Detect which cell encompasses the target text, then output its [X, Y] center coordinate. 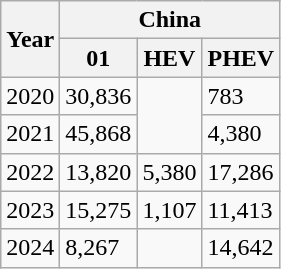
5,380 [170, 172]
17,286 [241, 172]
13,820 [98, 172]
PHEV [241, 58]
11,413 [241, 210]
2024 [30, 248]
783 [241, 96]
Year [30, 39]
China [170, 20]
14,642 [241, 248]
15,275 [98, 210]
1,107 [170, 210]
HEV [170, 58]
8,267 [98, 248]
30,836 [98, 96]
4,380 [241, 134]
2023 [30, 210]
2021 [30, 134]
01 [98, 58]
2022 [30, 172]
2020 [30, 96]
45,868 [98, 134]
